For the text-containing cell, return its midpoint in [X, Y] coordinate format. 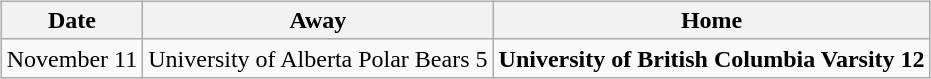
November 11 [72, 58]
Date [72, 20]
University of Alberta Polar Bears 5 [318, 58]
Home [712, 20]
University of British Columbia Varsity 12 [712, 58]
Away [318, 20]
